Scan for the cell matching the given text and deliver its [x, y] coordinate at center. 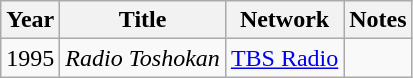
Radio Toshokan [143, 58]
TBS Radio [284, 58]
Title [143, 20]
Year [30, 20]
Notes [378, 20]
Network [284, 20]
1995 [30, 58]
